Detect which cell encompasses the target text, then output its (X, Y) center coordinate. 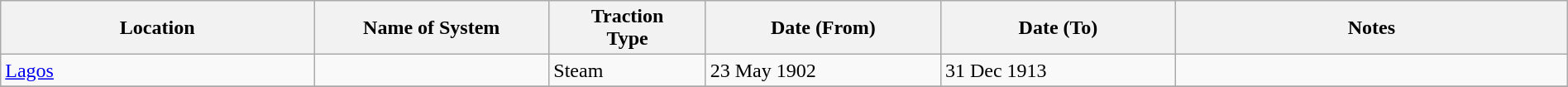
Lagos (157, 70)
23 May 1902 (823, 70)
Date (From) (823, 28)
31 Dec 1913 (1058, 70)
Steam (627, 70)
Notes (1372, 28)
Name of System (432, 28)
Location (157, 28)
Date (To) (1058, 28)
TractionType (627, 28)
